Locate the cell with the specified text and output its (X, Y) center coordinate. 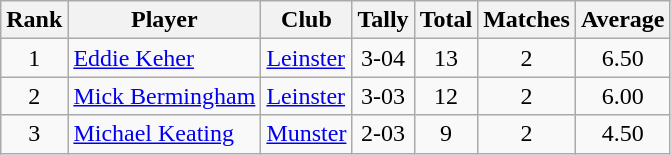
Mick Bermingham (164, 96)
Michael Keating (164, 134)
2-03 (383, 134)
Player (164, 20)
3-03 (383, 96)
Rank (34, 20)
Tally (383, 20)
Matches (527, 20)
4.50 (622, 134)
Eddie Keher (164, 58)
6.00 (622, 96)
Club (306, 20)
1 (34, 58)
6.50 (622, 58)
13 (446, 58)
Munster (306, 134)
Average (622, 20)
12 (446, 96)
3 (34, 134)
3-04 (383, 58)
Total (446, 20)
9 (446, 134)
